Identify which cell holds the provided text, then report its [X, Y] central coordinate. 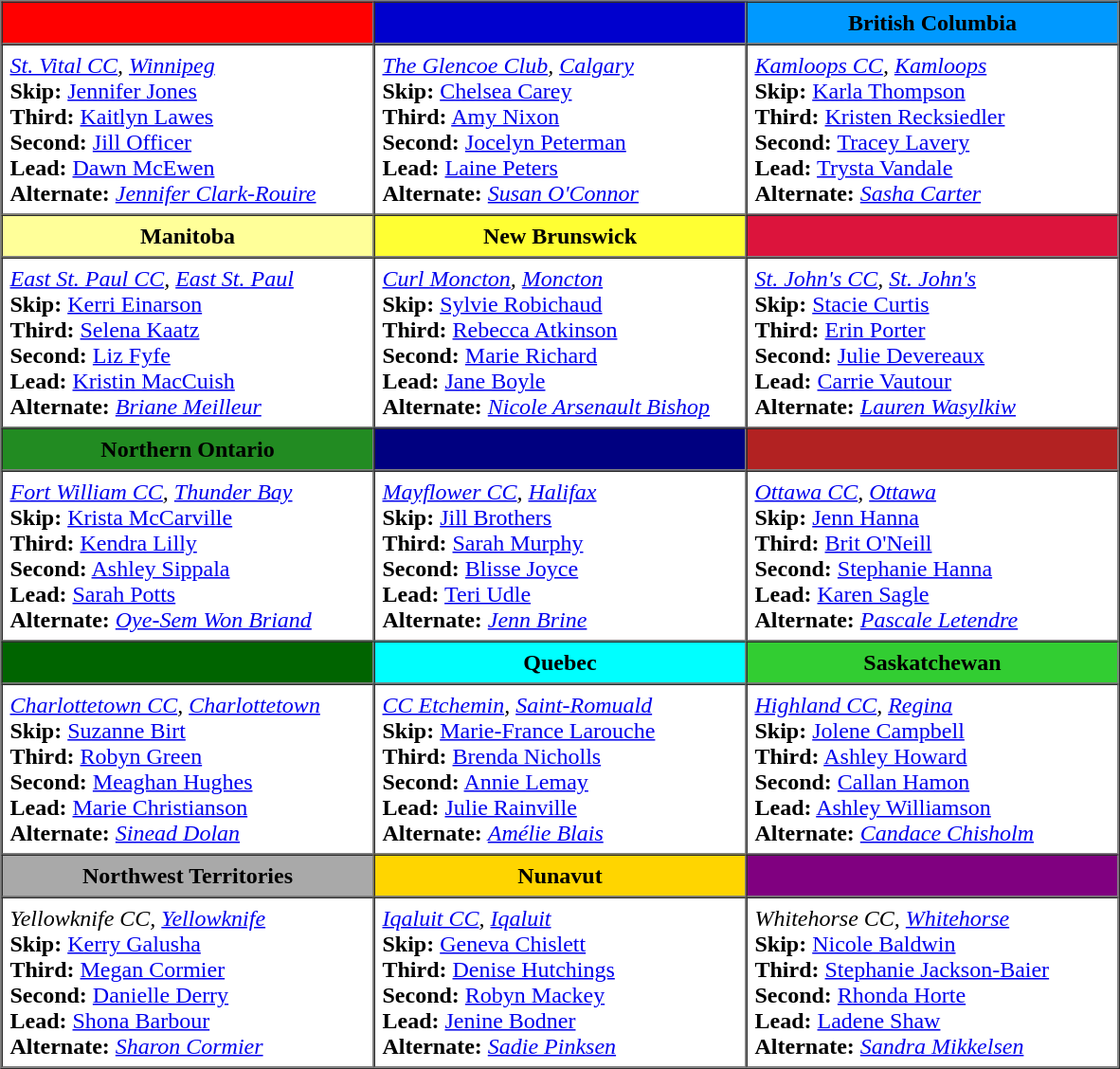
East St. Paul CC, East St. PaulSkip: Kerri Einarson Third: Selena Kaatz Second: Liz Fyfe Lead: Kristin MacCuish Alternate: Briane Meilleur [188, 343]
St. Vital CC, WinnipegSkip: Jennifer Jones Third: Kaitlyn Lawes Second: Jill Officer Lead: Dawn McEwen Alternate: Jennifer Clark-Rouire [188, 129]
Nunavut [559, 876]
British Columbia [932, 23]
Mayflower CC, HalifaxSkip: Jill Brothers Third: Sarah Murphy Second: Blisse Joyce Lead: Teri Udle Alternate: Jenn Brine [559, 555]
Northern Ontario [188, 449]
Fort William CC, Thunder BaySkip: Krista McCarville Third: Kendra Lilly Second: Ashley Sippala Lead: Sarah Potts Alternate: Oye-Sem Won Briand [188, 555]
Whitehorse CC, WhitehorseSkip: Nicole Baldwin Third: Stephanie Jackson-Baier Second: Rhonda Horte Lead: Ladene Shaw Alternate: Sandra Mikkelsen [932, 982]
Saskatchewan [932, 661]
Curl Moncton, MonctonSkip: Sylvie Robichaud Third: Rebecca Atkinson Second: Marie Richard Lead: Jane Boyle Alternate: Nicole Arsenault Bishop [559, 343]
New Brunswick [559, 235]
Manitoba [188, 235]
Charlottetown CC, CharlottetownSkip: Suzanne Birt Third: Robyn Green Second: Meaghan Hughes Lead: Marie Christianson Alternate: Sinead Dolan [188, 770]
Highland CC, ReginaSkip: Jolene Campbell Third: Ashley Howard Second: Callan Hamon Lead: Ashley Williamson Alternate: Candace Chisholm [932, 770]
Yellowknife CC, YellowknifeSkip: Kerry Galusha Third: Megan Cormier Second: Danielle Derry Lead: Shona Barbour Alternate: Sharon Cormier [188, 982]
The Glencoe Club, CalgarySkip: Chelsea Carey Third: Amy Nixon Second: Jocelyn Peterman Lead: Laine Peters Alternate: Susan O'Connor [559, 129]
Kamloops CC, KamloopsSkip: Karla Thompson Third: Kristen Recksiedler Second: Tracey Lavery Lead: Trysta Vandale Alternate: Sasha Carter [932, 129]
CC Etchemin, Saint-RomualdSkip: Marie-France Larouche Third: Brenda Nicholls Second: Annie Lemay Lead: Julie Rainville Alternate: Amélie Blais [559, 770]
Iqaluit CC, IqaluitSkip: Geneva Chislett Third: Denise Hutchings Second: Robyn Mackey Lead: Jenine Bodner Alternate: Sadie Pinksen [559, 982]
Quebec [559, 661]
St. John's CC, St. John'sSkip: Stacie Curtis Third: Erin Porter Second: Julie Devereaux Lead: Carrie Vautour Alternate: Lauren Wasylkiw [932, 343]
Northwest Territories [188, 876]
Ottawa CC, OttawaSkip: Jenn Hanna Third: Brit O'Neill Second: Stephanie Hanna Lead: Karen Sagle Alternate: Pascale Letendre [932, 555]
